Capture the cell that displays the provided text and extract its [X, Y] central coordinate. 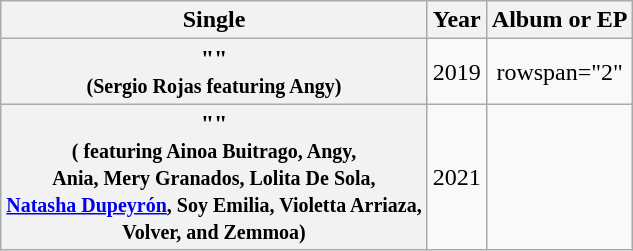
Year [456, 20]
""( featuring Ainoa Buitrago, Angy,Ania, Mery Granados, Lolita De Sola,Natasha Dupeyrón, Soy Emilia, Violetta Arriaza,Volver, and Zemmoa) [214, 177]
""(Sergio Rojas featuring Angy) [214, 72]
Single [214, 20]
2021 [456, 177]
2019 [456, 72]
Album or EP [560, 20]
rowspan="2" [560, 72]
